Return (X, Y) of the center of cell containing provided text 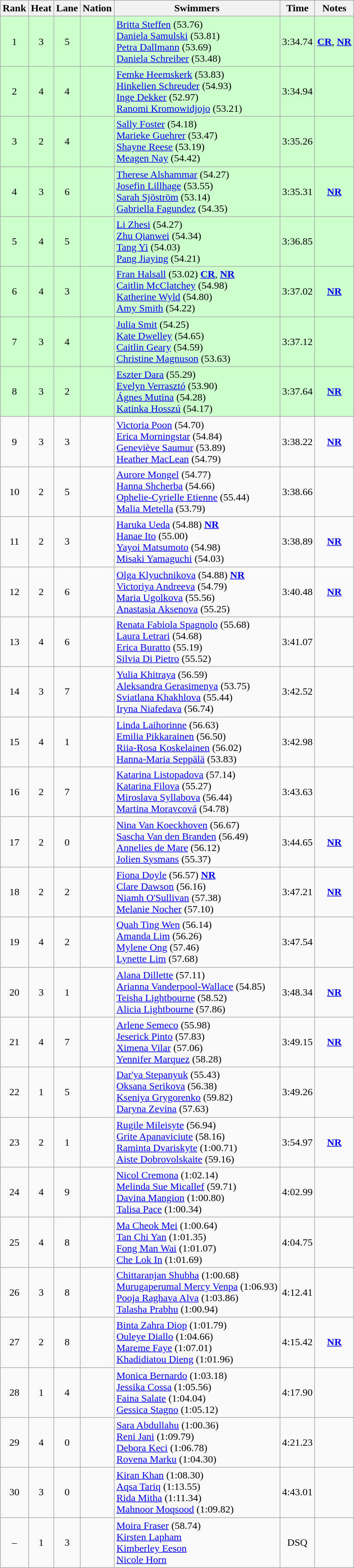
Sara Abdullahu (1:00.36)Reni Jani (1:09.79)Debora Keci (1:06.78)Rovena Marku (1:04.30) (197, 1442)
Nina Van Koeckhoven (56.67)Sascha Van den Branden (56.49)Annelies de Mare (56.12)Jolien Sysmans (55.37) (197, 842)
Li Zhesi (54.27)Zhu Qianwei (54.34)Tang Yi (54.03)Pang Jiaying (54.21) (197, 241)
10 (14, 492)
Haruka Ueda (54.88) NRHanae Ito (55.00)Yayoi Matsumoto (54.98)Misaki Yamaguchi (54.03) (197, 541)
18 (14, 892)
3:35.31 (297, 192)
12 (14, 592)
Rank (14, 8)
Heat (41, 8)
Fran Halsall (53.02) CR, NRCaitlin McClatchey (54.98)Katherine Wyld (54.80)Amy Smith (54.22) (197, 292)
21 (14, 1042)
3:37.12 (297, 341)
Ma Cheok Mei (1:00.64)Tan Chi Yan (1:01.35)Fong Man Wai (1:01.07)Che Lok In (1:01.69) (197, 1242)
3:34.94 (297, 92)
30 (14, 1493)
Time (297, 8)
11 (14, 541)
3:43.63 (297, 792)
15 (14, 742)
Therese Alshammar (54.27)Josefin Lillhage (53.55)Sarah Sjöström (53.14)Gabriella Fagundez (54.35) (197, 192)
Julia Smit (54.25)Kate Dwelley (54.65)Caitlin Geary (54.59)Christine Magnuson (53.63) (197, 341)
Chittaranjan Shubha (1:00.68)Murugaperumal Mercy Venpa (1:06.93)Pooja Raghava Alva (1:03.86)Talasha Prabhu (1:00.94) (197, 1292)
3:38.89 (297, 541)
3:47.21 (297, 892)
14 (14, 692)
3:47.54 (297, 942)
3:42.98 (297, 742)
Quah Ting Wen (56.14)Amanda Lim (56.26)Mylene Ong (57.46)Lynette Lim (57.68) (197, 942)
Victoria Poon (54.70)Erica Morningstar (54.84)Geneviève Saumur (53.89)Heather MacLean (54.79) (197, 441)
3:37.64 (297, 392)
CR, NR (334, 41)
3:35.26 (297, 141)
13 (14, 642)
Nicol Cremona (1:02.14)Melinda Sue Micallef (59.71)Davina Mangion (1:00.80)Talisa Pace (1:00.34) (197, 1192)
Sally Foster (54.18)Marieke Guehrer (53.47)Shayne Reese (53.19)Meagen Nay (54.42) (197, 141)
4:02.99 (297, 1192)
Binta Zahra Diop (1:01.79)Ouleye Diallo (1:04.66)Mareme Faye (1:07.01)Khadidiatou Dieng (1:01.96) (197, 1342)
4:15.42 (297, 1342)
DSQ (297, 1542)
3:34.74 (297, 41)
– (14, 1542)
17 (14, 842)
Eszter Dara (55.29)Evelyn Verrasztó (53.90)Ágnes Mutina (54.28)Katinka Hosszú (54.17) (197, 392)
Aurore Mongel (54.77)Hanna Shcherba (54.66)Ophelie-Cyrielle Etienne (55.44)Malia Metella (53.79) (197, 492)
25 (14, 1242)
Nation (97, 8)
22 (14, 1092)
3:49.15 (297, 1042)
3:42.52 (297, 692)
3:38.22 (297, 441)
Fiona Doyle (56.57) NRClare Dawson (56.16)Niamh O'Sullivan (57.38)Melanie Nocher (57.10) (197, 892)
3:49.26 (297, 1092)
Dar'ya Stepanyuk (55.43)Oksana Serikova (56.38)Kseniya Grygorenko (59.82)Daryna Zevina (57.63) (197, 1092)
Femke Heemskerk (53.83)Hinkelien Schreuder (54.93)Inge Dekker (52.97)Ranomi Kromowidjojo (53.21) (197, 92)
3:44.65 (297, 842)
20 (14, 992)
Lane (67, 8)
3:40.48 (297, 592)
24 (14, 1192)
3:37.02 (297, 292)
28 (14, 1393)
4:04.75 (297, 1242)
Alana Dillette (57.11)Arianna Vanderpool-Wallace (54.85)Teisha Lightbourne (58.52)Alicia Lightbourne (57.86) (197, 992)
Kiran Khan (1:08.30)Aqsa Tariq (1:13.55)Rida Mitha (1:11.34)Mahnoor Moqsood (1:09.82) (197, 1493)
4:17.90 (297, 1393)
4:21.23 (297, 1442)
19 (14, 942)
4:43.01 (297, 1493)
29 (14, 1442)
3:54.97 (297, 1142)
Katarina Listopadova (57.14)Katarina Filova (55.27)Miroslava Syllabova (56.44)Martina Moravcová (54.78) (197, 792)
4:12.41 (297, 1292)
Moira Fraser (58.74)Kirsten LaphamKimberley EesonNicole Horn (197, 1542)
Notes (334, 8)
3:36.85 (297, 241)
Britta Steffen (53.76)Daniela Samulski (53.81)Petra Dallmann (53.69)Daniela Schreiber (53.48) (197, 41)
Renata Fabiola Spagnolo (55.68)Laura Letrari (54.68)Erica Buratto (55.19)Silvia Di Pietro (55.52) (197, 642)
Arlene Semeco (55.98)Jeserick Pinto (57.83)Ximena Vilar (57.06)Yennifer Marquez (58.28) (197, 1042)
3:41.07 (297, 642)
Olga Klyuchnikova (54.88) NRVictoriya Andreeva (54.79)Maria Ugolkova (55.56)Anastasia Aksenova (55.25) (197, 592)
Linda Laihorinne (56.63)Emilia Pikkarainen (56.50)Riia-Rosa Koskelainen (56.02)Hanna-Maria Seppälä (53.83) (197, 742)
27 (14, 1342)
Monica Bernardo (1:03.18)Jessika Cossa (1:05.56)Faina Salate (1:04.04)Gessica Stagno (1:05.12) (197, 1393)
16 (14, 792)
3:38.66 (297, 492)
Swimmers (197, 8)
23 (14, 1142)
Rugile Mileisyte (56.94)Grite Apanaviciute (58.16)Raminta Dvariskyte (1:00.71)Aiste Dobrovolskaite (59.16) (197, 1142)
Yulia Khitraya (56.59)Aleksandra Gerasimenya (53.75)Sviatlana Khakhlova (55.44)Iryna Niafedava (56.74) (197, 692)
26 (14, 1292)
3:48.34 (297, 992)
